For the text-containing cell, return its midpoint in (x, y) coordinate format. 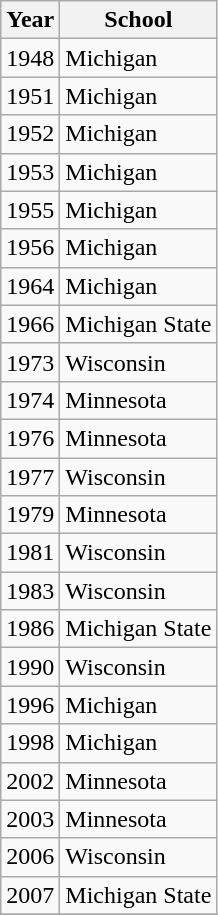
1996 (30, 705)
1956 (30, 248)
1948 (30, 58)
2002 (30, 781)
1953 (30, 172)
1955 (30, 210)
2007 (30, 895)
1966 (30, 324)
1973 (30, 362)
1976 (30, 438)
1990 (30, 667)
2006 (30, 857)
School (138, 20)
1983 (30, 591)
1979 (30, 515)
1977 (30, 477)
1951 (30, 96)
1952 (30, 134)
1981 (30, 553)
Year (30, 20)
1964 (30, 286)
1998 (30, 743)
1974 (30, 400)
1986 (30, 629)
2003 (30, 819)
